Scan for the cell matching the given text and deliver its (X, Y) coordinate at center. 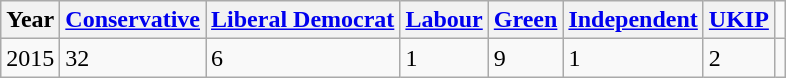
UKIP (738, 20)
Conservative (133, 20)
6 (303, 58)
2 (738, 58)
Labour (444, 20)
9 (526, 58)
Year (30, 20)
Green (526, 20)
32 (133, 58)
Liberal Democrat (303, 20)
Independent (633, 20)
2015 (30, 58)
